Pinpoint the cell where the given text exists, returning its (x, y) midpoint coordinate. 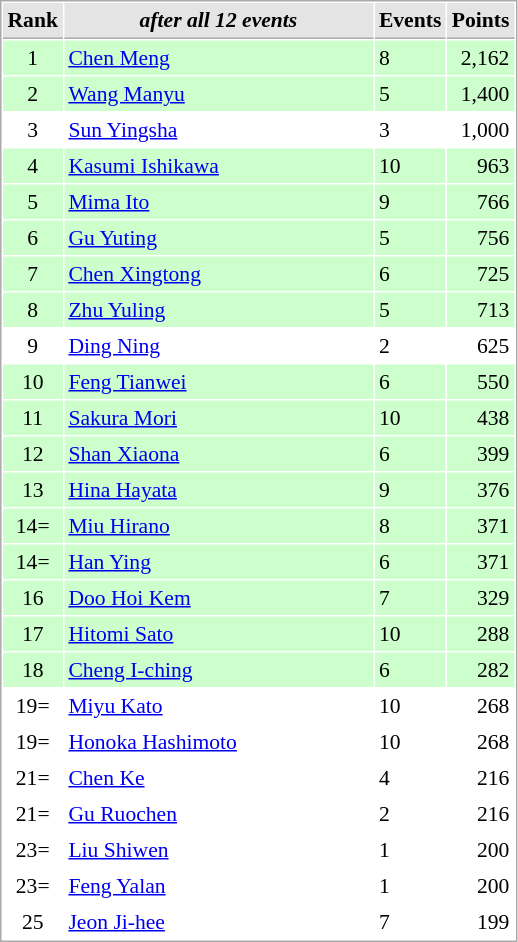
Rank (32, 21)
Jeon Ji-hee (218, 921)
550 (480, 381)
1,400 (480, 93)
Mima Ito (218, 201)
Chen Xingtong (218, 273)
Points (480, 21)
963 (480, 165)
329 (480, 597)
288 (480, 633)
Sun Yingsha (218, 129)
Honoka Hashimoto (218, 741)
Hina Hayata (218, 489)
Cheng I-ching (218, 669)
Chen Ke (218, 777)
16 (32, 597)
25 (32, 921)
Feng Tianwei (218, 381)
Kasumi Ishikawa (218, 165)
17 (32, 633)
2,162 (480, 57)
199 (480, 921)
Sakura Mori (218, 417)
Zhu Yuling (218, 309)
Hitomi Sato (218, 633)
Liu Shiwen (218, 849)
12 (32, 453)
Gu Yuting (218, 237)
Feng Yalan (218, 885)
Gu Ruochen (218, 813)
Shan Xiaona (218, 453)
Miyu Kato (218, 705)
Wang Manyu (218, 93)
Doo Hoi Kem (218, 597)
756 (480, 237)
Ding Ning (218, 345)
Miu Hirano (218, 525)
725 (480, 273)
Events (410, 21)
766 (480, 201)
1,000 (480, 129)
Han Ying (218, 561)
399 (480, 453)
438 (480, 417)
13 (32, 489)
282 (480, 669)
625 (480, 345)
18 (32, 669)
11 (32, 417)
Chen Meng (218, 57)
713 (480, 309)
376 (480, 489)
after all 12 events (218, 21)
